From the cell containing the given text, extract its center point as (X, Y) coordinate. 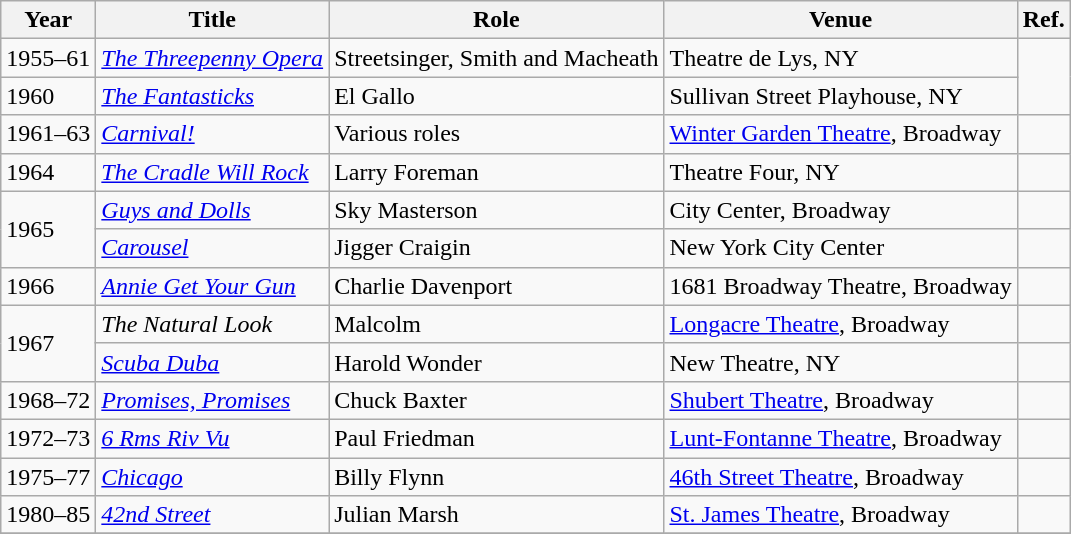
42nd Street (212, 515)
1681 Broadway Theatre, Broadway (840, 286)
Ref. (1044, 20)
Shubert Theatre, Broadway (840, 400)
1961–63 (48, 134)
Longacre Theatre, Broadway (840, 324)
1968–72 (48, 400)
Theatre de Lys, NY (840, 58)
1967 (48, 343)
Sky Masterson (496, 210)
46th Street Theatre, Broadway (840, 477)
Scuba Duba (212, 362)
1964 (48, 172)
Charlie Davenport (496, 286)
The Cradle Will Rock (212, 172)
Streetsinger, Smith and Macheath (496, 58)
Billy Flynn (496, 477)
6 Rms Riv Vu (212, 438)
Venue (840, 20)
St. James Theatre, Broadway (840, 515)
Larry Foreman (496, 172)
1980–85 (48, 515)
The Threepenny Opera (212, 58)
Lunt-Fontanne Theatre, Broadway (840, 438)
Paul Friedman (496, 438)
1960 (48, 96)
Chuck Baxter (496, 400)
El Gallo (496, 96)
Role (496, 20)
Harold Wonder (496, 362)
1972–73 (48, 438)
Annie Get Your Gun (212, 286)
1966 (48, 286)
1955–61 (48, 58)
New Theatre, NY (840, 362)
Jigger Craigin (496, 248)
Chicago (212, 477)
The Natural Look (212, 324)
Winter Garden Theatre, Broadway (840, 134)
Year (48, 20)
New York City Center (840, 248)
Carnival! (212, 134)
Guys and Dolls (212, 210)
Theatre Four, NY (840, 172)
Julian Marsh (496, 515)
City Center, Broadway (840, 210)
Title (212, 20)
Various roles (496, 134)
1965 (48, 229)
1975–77 (48, 477)
Sullivan Street Playhouse, NY (840, 96)
Malcolm (496, 324)
Carousel (212, 248)
Promises, Promises (212, 400)
The Fantasticks (212, 96)
